Scan for the cell matching the given text and deliver its [x, y] coordinate at center. 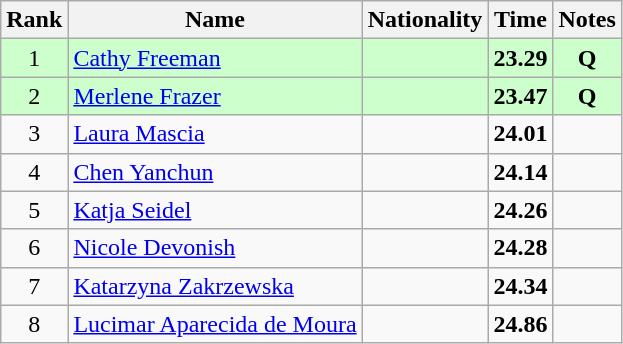
24.14 [520, 172]
Lucimar Aparecida de Moura [215, 324]
5 [34, 210]
8 [34, 324]
6 [34, 248]
Chen Yanchun [215, 172]
24.26 [520, 210]
Laura Mascia [215, 134]
24.28 [520, 248]
Katarzyna Zakrzewska [215, 286]
2 [34, 96]
3 [34, 134]
24.34 [520, 286]
Time [520, 20]
24.86 [520, 324]
Merlene Frazer [215, 96]
23.47 [520, 96]
4 [34, 172]
Cathy Freeman [215, 58]
Nationality [425, 20]
Rank [34, 20]
Katja Seidel [215, 210]
23.29 [520, 58]
24.01 [520, 134]
7 [34, 286]
Nicole Devonish [215, 248]
Notes [587, 20]
Name [215, 20]
1 [34, 58]
